Locate the cell with the specified text and output its [x, y] center coordinate. 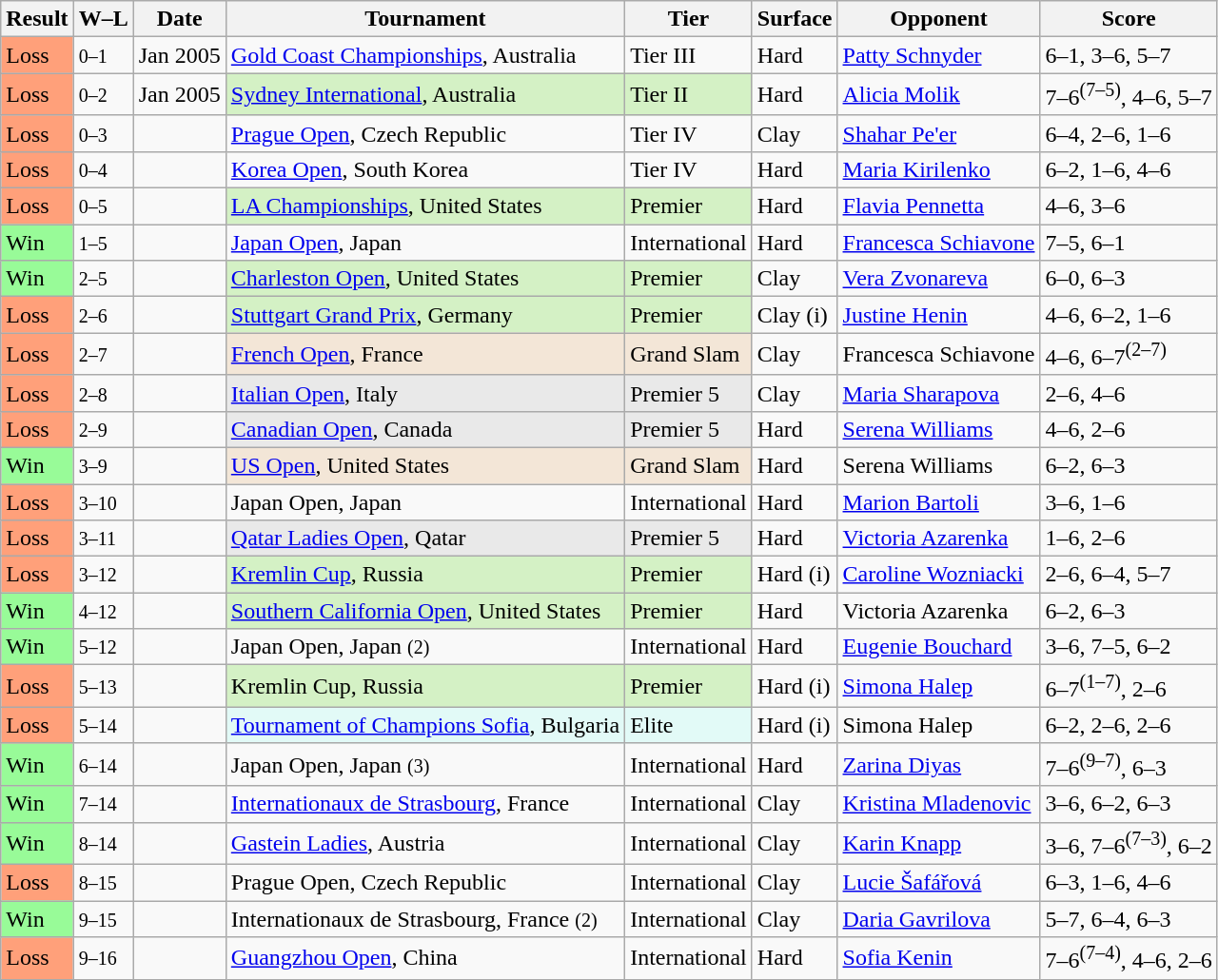
Italian Open, Italy [424, 393]
Qatar Ladies Open, Qatar [424, 539]
French Open, France [424, 354]
Internationaux de Strasbourg, France (2) [424, 919]
7–14 [103, 804]
7–6(9–7), 6–3 [1129, 765]
Maria Sharapova [938, 393]
6–1, 3–6, 5–7 [1129, 55]
6–3, 1–6, 4–6 [1129, 883]
Guangzhou Open, China [424, 959]
Opponent [938, 19]
Lucie Šafářová [938, 883]
6–2, 1–6, 4–6 [1129, 169]
3–11 [103, 539]
4–6, 6–2, 1–6 [1129, 315]
3–12 [103, 575]
1–6, 2–6 [1129, 539]
Tournament of Champions Sofia, Bulgaria [424, 725]
3–10 [103, 502]
2–5 [103, 279]
Korea Open, South Korea [424, 169]
0–4 [103, 169]
Gastein Ladies, Austria [424, 843]
3–6, 7–5, 6–2 [1129, 647]
Charleston Open, United States [424, 279]
Kristina Mladenovic [938, 804]
Tier III [689, 55]
5–14 [103, 725]
Flavia Pennetta [938, 206]
0–5 [103, 206]
2–8 [103, 393]
6–4, 2–6, 1–6 [1129, 133]
0–3 [103, 133]
2–7 [103, 354]
2–6, 4–6 [1129, 393]
Vera Zvonareva [938, 279]
0–2 [103, 95]
Tier II [689, 95]
Maria Kirilenko [938, 169]
Caroline Wozniacki [938, 575]
4–6, 2–6 [1129, 429]
3–9 [103, 465]
Sofia Kenin [938, 959]
Surface [795, 19]
Daria Gavrilova [938, 919]
Justine Henin [938, 315]
Elite [689, 725]
Tournament [424, 19]
Karin Knapp [938, 843]
Marion Bartoli [938, 502]
W–L [103, 19]
2–9 [103, 429]
6–0, 6–3 [1129, 279]
2–6, 6–4, 5–7 [1129, 575]
Sydney International, Australia [424, 95]
6–7(1–7), 2–6 [1129, 687]
Score [1129, 19]
4–6, 3–6 [1129, 206]
Zarina Diyas [938, 765]
Stuttgart Grand Prix, Germany [424, 315]
Patty Schnyder [938, 55]
Shahar Pe'er [938, 133]
2–6 [103, 315]
1–5 [103, 243]
5–12 [103, 647]
3–6, 7–6(7–3), 6–2 [1129, 843]
US Open, United States [424, 465]
8–14 [103, 843]
3–6, 6–2, 6–3 [1129, 804]
6–2, 2–6, 2–6 [1129, 725]
Eugenie Bouchard [938, 647]
Southern California Open, United States [424, 611]
9–16 [103, 959]
9–15 [103, 919]
8–15 [103, 883]
5–7, 6–4, 6–3 [1129, 919]
Clay (i) [795, 315]
6–14 [103, 765]
Result [37, 19]
7–6(7–5), 4–6, 5–7 [1129, 95]
Internationaux de Strasbourg, France [424, 804]
Japan Open, Japan (3) [424, 765]
Tier [689, 19]
7–6(7–4), 4–6, 2–6 [1129, 959]
4–12 [103, 611]
4–6, 6–7(2–7) [1129, 354]
5–13 [103, 687]
Canadian Open, Canada [424, 429]
3–6, 1–6 [1129, 502]
Japan Open, Japan (2) [424, 647]
LA Championships, United States [424, 206]
0–1 [103, 55]
Date [179, 19]
Gold Coast Championships, Australia [424, 55]
Alicia Molik [938, 95]
7–5, 6–1 [1129, 243]
